Output the [X, Y] coordinate of the center of the cell containing the given text.  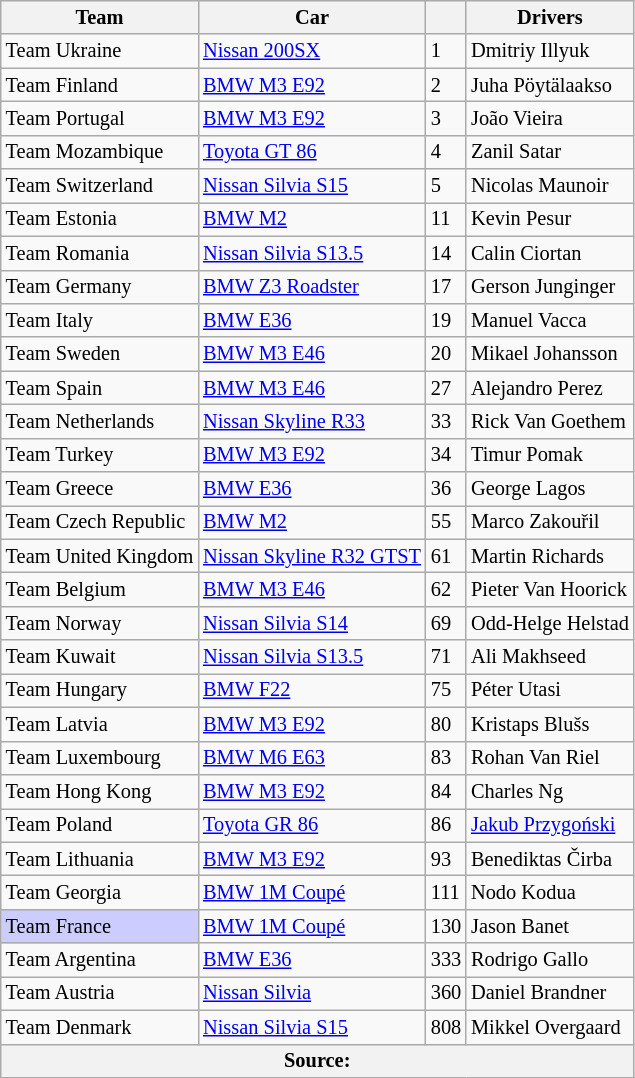
Team Georgia [100, 892]
Toyota GR 86 [312, 825]
Team Italy [100, 320]
75 [446, 690]
1 [446, 51]
Team Norway [100, 623]
Péter Utasi [550, 690]
11 [446, 219]
Calin Ciortan [550, 253]
71 [446, 657]
Team Sweden [100, 354]
Jakub Przygoński [550, 825]
Marco Zakouřil [550, 522]
Rodrigo Gallo [550, 960]
Team Mozambique [100, 152]
Team Czech Republic [100, 522]
Team Belgium [100, 589]
Nissan Silvia [312, 993]
Team United Kingdom [100, 556]
George Lagos [550, 489]
Kristaps Blušs [550, 724]
14 [446, 253]
Source: [318, 1061]
Team Ukraine [100, 51]
Zanil Satar [550, 152]
Team Finland [100, 85]
4 [446, 152]
Rohan Van Riel [550, 758]
Car [312, 17]
69 [446, 623]
Team Estonia [100, 219]
Rick Van Goethem [550, 421]
BMW M6 E63 [312, 758]
Team Austria [100, 993]
Nissan Skyline R32 GTST [312, 556]
Team Hungary [100, 690]
83 [446, 758]
Team Latvia [100, 724]
808 [446, 1027]
130 [446, 926]
Team Luxembourg [100, 758]
Nissan Silvia S14 [312, 623]
Timur Pomak [550, 455]
55 [446, 522]
Team Hong Kong [100, 791]
Team [100, 17]
17 [446, 287]
Team Argentina [100, 960]
Team Greece [100, 489]
19 [446, 320]
Kevin Pesur [550, 219]
Team France [100, 926]
Pieter Van Hoorick [550, 589]
Team Spain [100, 388]
BMW Z3 Roadster [312, 287]
Daniel Brandner [550, 993]
36 [446, 489]
Ali Makhseed [550, 657]
86 [446, 825]
Nissan 200SX [312, 51]
5 [446, 186]
BMW F22 [312, 690]
93 [446, 859]
2 [446, 85]
Team Switzerland [100, 186]
111 [446, 892]
360 [446, 993]
Manuel Vacca [550, 320]
Martin Richards [550, 556]
João Vieira [550, 118]
61 [446, 556]
Charles Ng [550, 791]
80 [446, 724]
Team Romania [100, 253]
Team Poland [100, 825]
333 [446, 960]
Nissan Skyline R33 [312, 421]
Team Netherlands [100, 421]
Team Germany [100, 287]
Gerson Junginger [550, 287]
Drivers [550, 17]
Team Portugal [100, 118]
62 [446, 589]
27 [446, 388]
Mikkel Overgaard [550, 1027]
84 [446, 791]
34 [446, 455]
20 [446, 354]
Team Lithuania [100, 859]
Mikael Johansson [550, 354]
Odd-Helge Helstad [550, 623]
Dmitriy Illyuk [550, 51]
Nodo Kodua [550, 892]
Team Denmark [100, 1027]
33 [446, 421]
Juha Pöytälaakso [550, 85]
Benediktas Čirba [550, 859]
Team Turkey [100, 455]
Toyota GT 86 [312, 152]
Nicolas Maunoir [550, 186]
Team Kuwait [100, 657]
Jason Banet [550, 926]
Alejandro Perez [550, 388]
3 [446, 118]
